Output the [x, y] coordinate of the center of the cell containing the given text.  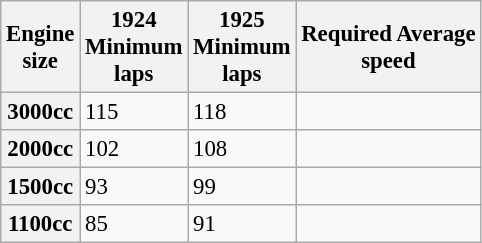
1924Minimum laps [134, 47]
2000cc [40, 149]
118 [242, 112]
85 [134, 224]
3000cc [40, 112]
102 [134, 149]
1500cc [40, 187]
93 [134, 187]
1100cc [40, 224]
91 [242, 224]
99 [242, 187]
Required Average speed [388, 47]
115 [134, 112]
1925Minimum laps [242, 47]
Engine size [40, 47]
108 [242, 149]
